Scan for the cell matching the given text and deliver its (X, Y) coordinate at center. 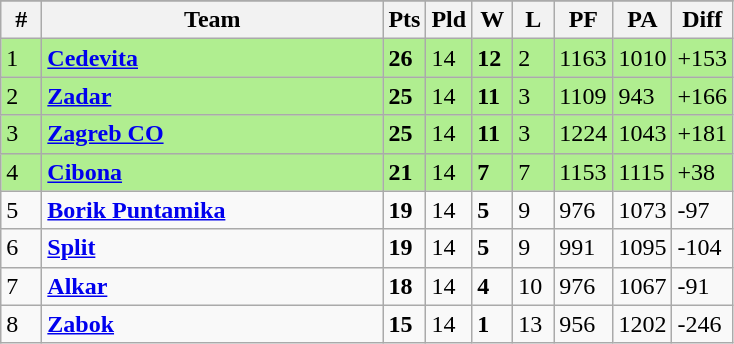
Zabok (212, 324)
-91 (702, 286)
1224 (584, 134)
15 (404, 324)
+166 (702, 96)
1163 (584, 58)
10 (534, 286)
1153 (584, 172)
943 (642, 96)
L (534, 20)
Zagreb CO (212, 134)
12 (492, 58)
-246 (702, 324)
PF (584, 20)
+38 (702, 172)
Alkar (212, 286)
21 (404, 172)
1010 (642, 58)
8 (22, 324)
W (492, 20)
Zadar (212, 96)
Pld (449, 20)
26 (404, 58)
991 (584, 248)
+181 (702, 134)
1202 (642, 324)
1115 (642, 172)
956 (584, 324)
Diff (702, 20)
-104 (702, 248)
1067 (642, 286)
Cibona (212, 172)
Borik Puntamika (212, 210)
PA (642, 20)
-97 (702, 210)
1043 (642, 134)
Team (212, 20)
# (22, 20)
+153 (702, 58)
1109 (584, 96)
1073 (642, 210)
Cedevita (212, 58)
Pts (404, 20)
6 (22, 248)
Split (212, 248)
1095 (642, 248)
13 (534, 324)
18 (404, 286)
